Scan for the cell matching the given text and deliver its [X, Y] coordinate at center. 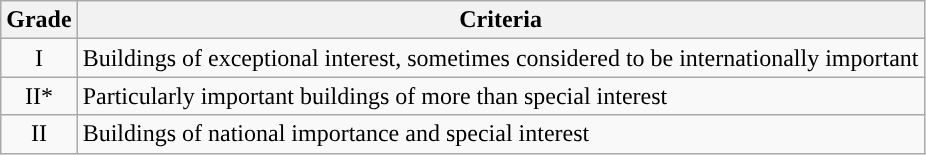
II [39, 134]
II* [39, 96]
Buildings of exceptional interest, sometimes considered to be internationally important [500, 58]
Buildings of national importance and special interest [500, 134]
Grade [39, 20]
Criteria [500, 20]
Particularly important buildings of more than special interest [500, 96]
I [39, 58]
